Pinpoint the cell where the given text exists, returning its [X, Y] midpoint coordinate. 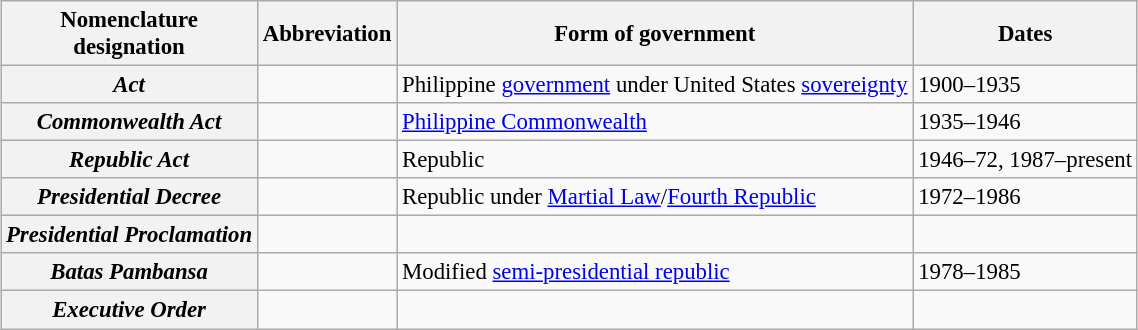
Executive Order [130, 310]
Presidential Proclamation [130, 235]
Act [130, 84]
Philippine government under United States sovereignty [655, 84]
Republic [655, 160]
1972–1986 [1025, 197]
Form of government [655, 34]
1978–1985 [1025, 272]
Abbreviation [326, 34]
Republic Act [130, 160]
Modified semi-presidential republic [655, 272]
Republic under Martial Law/Fourth Republic [655, 197]
1946–72, 1987–present [1025, 160]
1900–1935 [1025, 84]
Nomenclaturedesignation [130, 34]
1935–1946 [1025, 122]
Batas Pambansa [130, 272]
Dates [1025, 34]
Commonwealth Act [130, 122]
Presidential Decree [130, 197]
Philippine Commonwealth [655, 122]
